Scan for the cell matching the given text and deliver its [X, Y] coordinate at center. 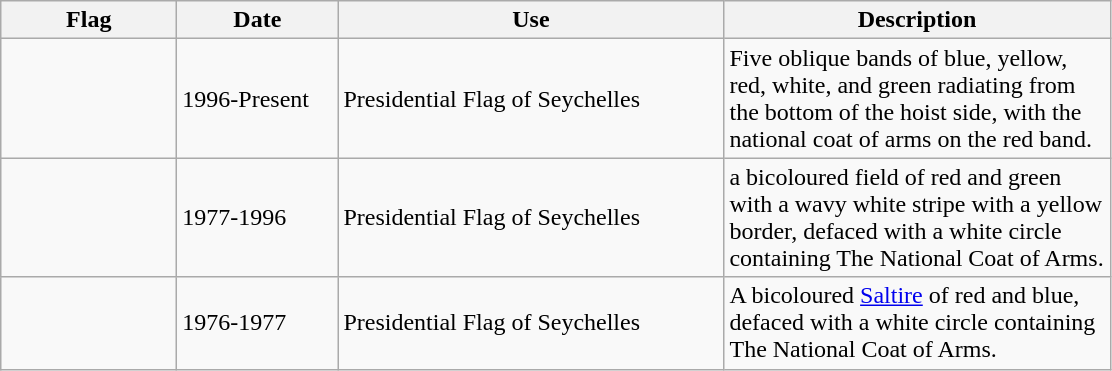
a bicoloured field of red and green with a wavy white stripe with a yellow border, defaced with a white circle containing The National Coat of Arms. [917, 218]
1996-Present [258, 98]
Flag [89, 20]
1977-1996 [258, 218]
Description [917, 20]
Date [258, 20]
Use [531, 20]
1976-1977 [258, 323]
A bicoloured Saltire of red and blue, defaced with a white circle containing The National Coat of Arms. [917, 323]
